Capture the cell that displays the provided text and extract its (X, Y) central coordinate. 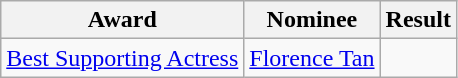
Nominee (312, 20)
Award (122, 20)
Florence Tan (312, 58)
Best Supporting Actress (122, 58)
Result (418, 20)
